Extract the (x, y) coordinate from the center of the cell holding the provided text.  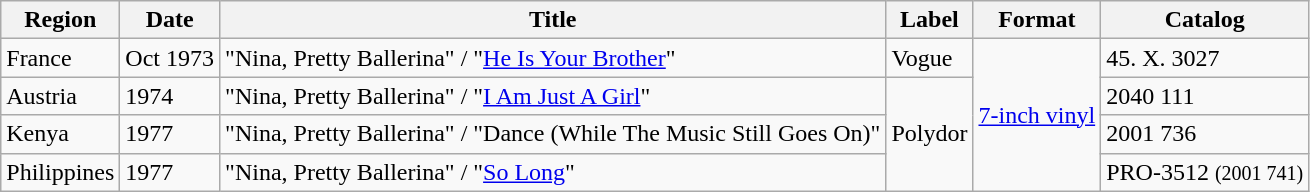
1974 (170, 96)
Title (553, 20)
Philippines (60, 172)
Oct 1973 (170, 58)
"Nina, Pretty Ballerina" / "I Am Just A Girl" (553, 96)
PRO-3512 (2001 741) (1205, 172)
2001 736 (1205, 134)
Format (1037, 20)
"Nina, Pretty Ballerina" / "He Is Your Brother" (553, 58)
Vogue (930, 58)
2040 111 (1205, 96)
Austria (60, 96)
Label (930, 20)
Kenya (60, 134)
"Nina, Pretty Ballerina" / "So Long" (553, 172)
France (60, 58)
Date (170, 20)
Region (60, 20)
45. X. 3027 (1205, 58)
7-inch vinyl (1037, 115)
Catalog (1205, 20)
"Nina, Pretty Ballerina" / "Dance (While The Music Still Goes On)" (553, 134)
Polydor (930, 134)
